Identify which cell holds the provided text, then report its (X, Y) central coordinate. 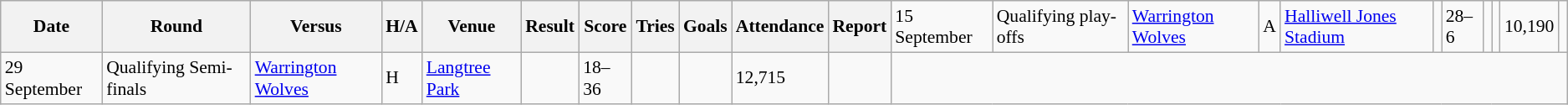
H/A (401, 27)
Report (860, 27)
Result (550, 27)
28–6 (1463, 27)
18–36 (605, 77)
Venue (472, 27)
Score (605, 27)
29 September (52, 77)
Tries (655, 27)
Qualifying play-offs (1060, 27)
Goals (706, 27)
H (401, 77)
Attendance (780, 27)
Versus (316, 27)
Langtree Park (472, 77)
A (1269, 27)
Qualifying Semi-finals (176, 77)
Date (52, 27)
10,190 (1529, 27)
12,715 (780, 77)
Round (176, 27)
15 September (942, 27)
Halliwell Jones Stadium (1356, 27)
